Detect which cell encompasses the target text, then output its (X, Y) center coordinate. 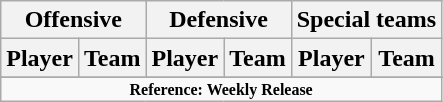
Offensive (74, 20)
Special teams (366, 20)
Reference: Weekly Release (222, 89)
Defensive (218, 20)
